For the text-containing cell, return its midpoint in [X, Y] coordinate format. 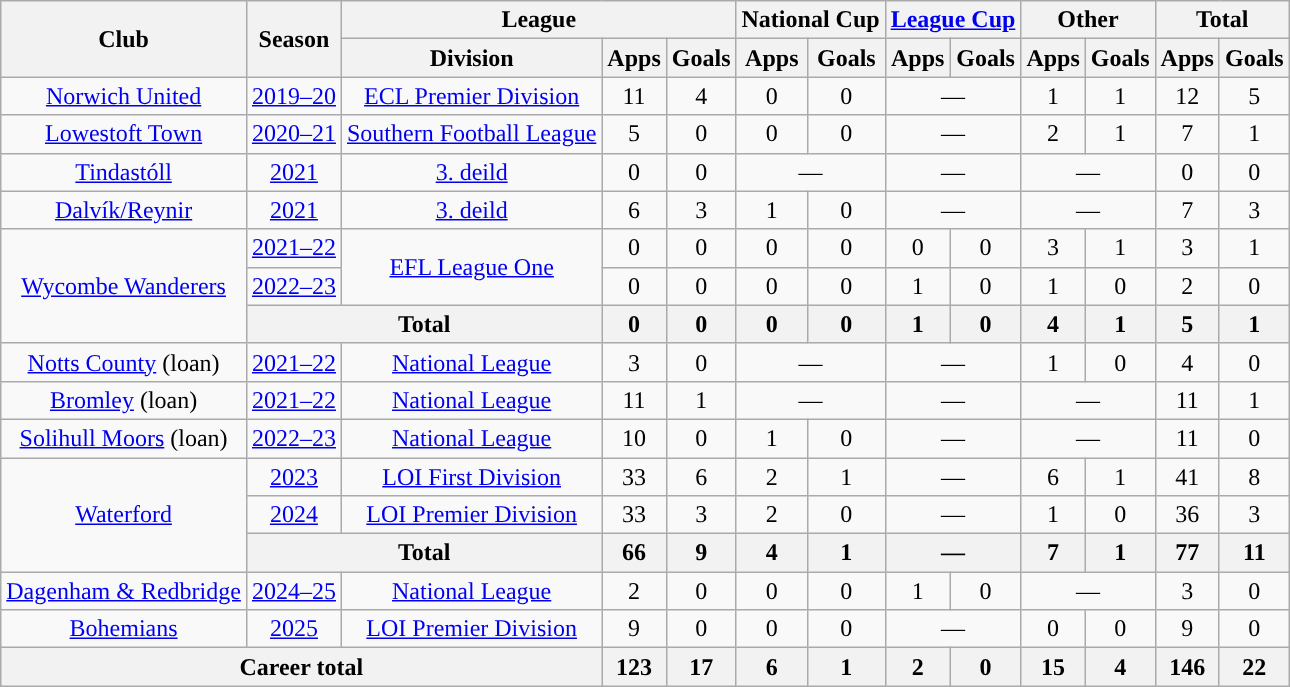
17 [701, 667]
Notts County (loan) [124, 362]
Other [1088, 20]
2024–25 [294, 591]
36 [1187, 515]
41 [1187, 477]
LOI First Division [471, 477]
Dalvík/Reynir [124, 210]
10 [634, 438]
Waterford [124, 515]
Bohemians [124, 629]
2023 [294, 477]
National Cup [810, 20]
Club [124, 39]
8 [1254, 477]
Southern Football League [471, 134]
2025 [294, 629]
Tindastóll [124, 172]
Career total [302, 667]
Dagenham & Redbridge [124, 591]
Season [294, 39]
66 [634, 553]
2024 [294, 515]
Solihull Moors (loan) [124, 438]
EFL League One [471, 267]
ECL Premier Division [471, 96]
League Cup [953, 20]
15 [1053, 667]
12 [1187, 96]
Bromley (loan) [124, 400]
Lowestoft Town [124, 134]
2019–20 [294, 96]
2020–21 [294, 134]
123 [634, 667]
Norwich United [124, 96]
League [538, 20]
Wycombe Wanderers [124, 286]
77 [1187, 553]
Division [471, 58]
146 [1187, 667]
22 [1254, 667]
